Find where the given text appears and provide that cell's center as [X, Y] coordinate. 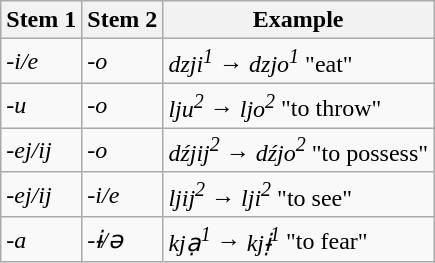
dzji1 → dzjo1 "eat" [298, 62]
kjạ1 → kjɨ̣1 "to fear" [298, 240]
-ɨ/ə [122, 240]
Example [298, 20]
dźjij2 → dźjo2 "to possess" [298, 150]
-u [42, 106]
Stem 2 [122, 20]
Stem 1 [42, 20]
lju2 → ljo2 "to throw" [298, 106]
-a [42, 240]
ljij2 → lji2 "to see" [298, 194]
